For the text-containing cell, return its midpoint in [X, Y] coordinate format. 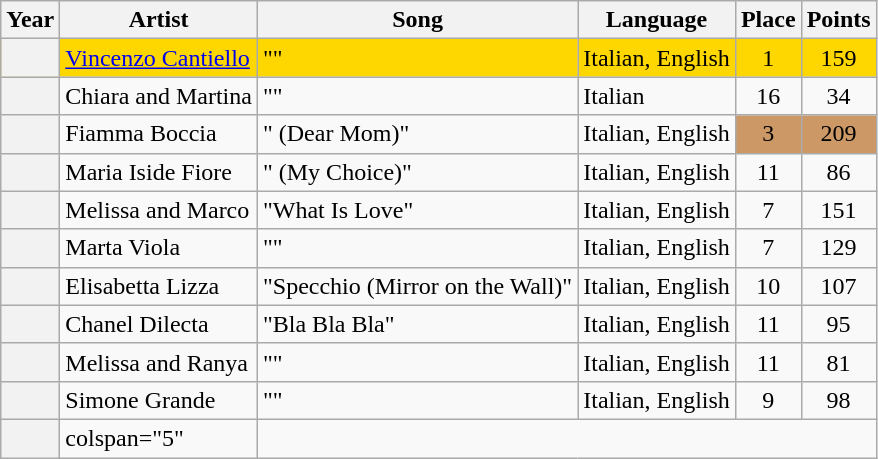
Elisabetta Lizza [159, 286]
Fiamma Boccia [159, 134]
Simone Grande [159, 400]
Chiara and Martina [159, 96]
Marta Viola [159, 248]
Melissa and Marco [159, 210]
129 [838, 248]
151 [838, 210]
Song [417, 20]
Artist [159, 20]
159 [838, 58]
Melissa and Ranya [159, 362]
Place [768, 20]
Language [657, 20]
86 [838, 172]
colspan="5" [159, 438]
"Specchio (Mirror on the Wall)" [417, 286]
209 [838, 134]
"Bla Bla Bla" [417, 324]
" (My Choice)" [417, 172]
16 [768, 96]
Italian [657, 96]
81 [838, 362]
Vincenzo Cantiello [159, 58]
34 [838, 96]
98 [838, 400]
95 [838, 324]
9 [768, 400]
Maria Iside Fiore [159, 172]
1 [768, 58]
3 [768, 134]
Year [30, 20]
Points [838, 20]
10 [768, 286]
Chanel Dilecta [159, 324]
" (Dear Mom)" [417, 134]
"What Is Love" [417, 210]
107 [838, 286]
